Search for the cell housing the specified text and yield its (x, y) center coordinate. 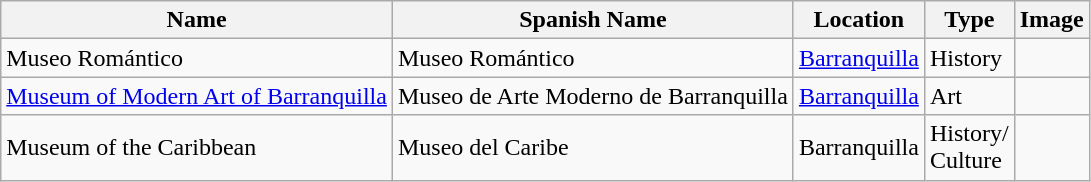
Name (197, 20)
Location (858, 20)
History (969, 58)
Museo de Arte Moderno de Barranquilla (592, 96)
Museo del Caribe (592, 148)
Image (1052, 20)
Art (969, 96)
Museum of Modern Art of Barranquilla (197, 96)
Type (969, 20)
Spanish Name (592, 20)
History/Culture (969, 148)
Museum of the Caribbean (197, 148)
